Locate the cell with the specified text and output its (x, y) center coordinate. 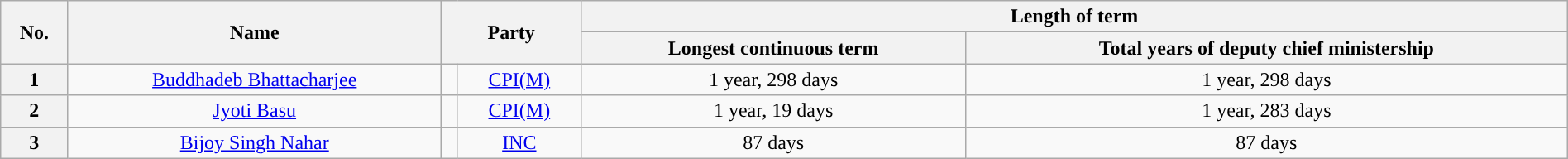
Total years of deputy chief ministership (1266, 48)
1 year, 283 days (1266, 111)
1 year, 19 days (774, 111)
INC (519, 142)
1 (35, 79)
Bijoy Singh Nahar (255, 142)
Jyoti Basu (255, 111)
Length of term (1074, 17)
Buddhadeb Bhattacharjee (255, 79)
Longest continuous term (774, 48)
3 (35, 142)
Party (511, 32)
Name (255, 32)
2 (35, 111)
No. (35, 32)
